Identify which cell holds the provided text, then report its (X, Y) central coordinate. 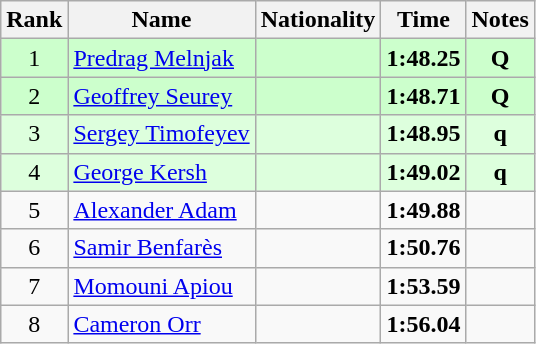
4 (34, 172)
1:56.04 (424, 324)
1:48.95 (424, 134)
2 (34, 96)
Momouni Apiou (162, 286)
8 (34, 324)
Alexander Adam (162, 210)
Nationality (318, 20)
7 (34, 286)
Cameron Orr (162, 324)
Sergey Timofeyev (162, 134)
Geoffrey Seurey (162, 96)
3 (34, 134)
1:50.76 (424, 248)
1:53.59 (424, 286)
Name (162, 20)
Samir Benfarès (162, 248)
1:48.25 (424, 58)
Time (424, 20)
1 (34, 58)
Predrag Melnjak (162, 58)
Rank (34, 20)
1:49.88 (424, 210)
5 (34, 210)
1:49.02 (424, 172)
George Kersh (162, 172)
Notes (500, 20)
6 (34, 248)
1:48.71 (424, 96)
